Capture the cell that displays the provided text and extract its [X, Y] central coordinate. 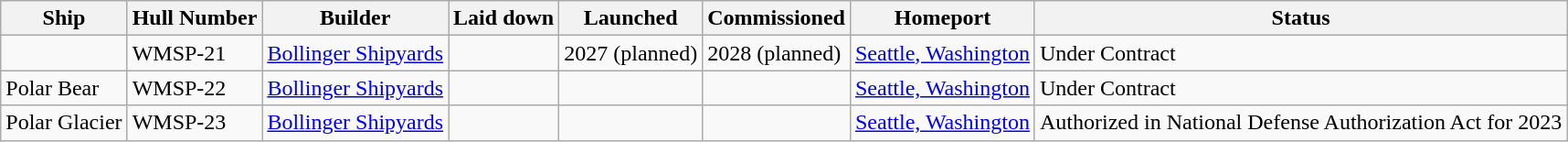
Builder [355, 18]
Authorized in National Defense Authorization Act for 2023 [1300, 123]
Homeport [942, 18]
2028 (planned) [777, 53]
Commissioned [777, 18]
Hull Number [195, 18]
Laid down [504, 18]
WMSP-22 [195, 88]
WMSP-21 [195, 53]
Launched [630, 18]
2027 (planned) [630, 53]
Status [1300, 18]
Polar Glacier [64, 123]
WMSP-23 [195, 123]
Ship [64, 18]
Polar Bear [64, 88]
